Identify which cell holds the provided text, then report its [X, Y] central coordinate. 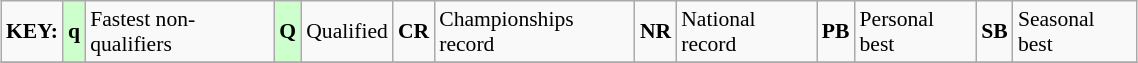
CR [414, 32]
Qualified [347, 32]
Seasonal best [1075, 32]
National record [746, 32]
KEY: [32, 32]
Personal best [916, 32]
q [74, 32]
SB [994, 32]
NR [656, 32]
Q [288, 32]
Fastest non-qualifiers [180, 32]
PB [836, 32]
Championships record [534, 32]
